Scan for the cell matching the given text and deliver its (X, Y) coordinate at center. 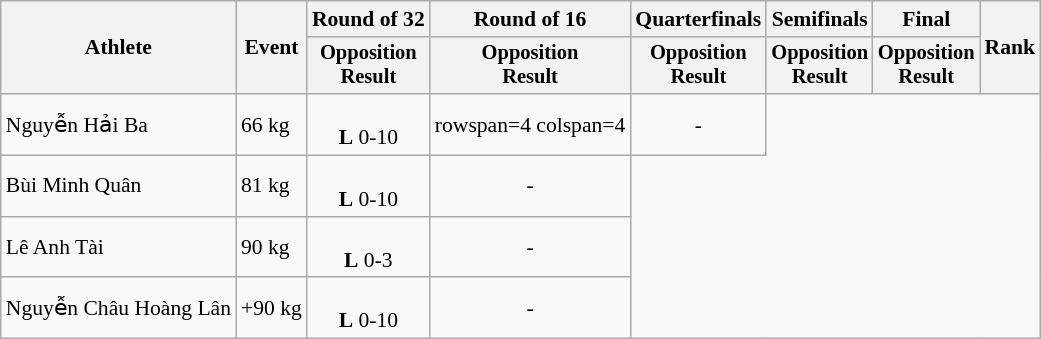
Final (926, 19)
Quarterfinals (698, 19)
rowspan=4 colspan=4 (530, 124)
Semifinals (820, 19)
Bùi Minh Quân (118, 186)
Round of 16 (530, 19)
Nguyễn Châu Hoàng Lân (118, 308)
L 0-3 (368, 248)
Athlete (118, 48)
Round of 32 (368, 19)
+90 kg (272, 308)
66 kg (272, 124)
Event (272, 48)
90 kg (272, 248)
81 kg (272, 186)
Lê Anh Tài (118, 248)
Nguyễn Hải Ba (118, 124)
Rank (1010, 48)
